Return (x, y) of the center of cell containing provided text 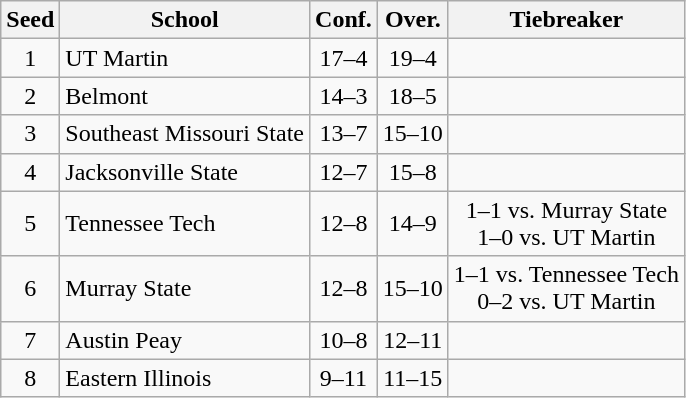
12–11 (412, 340)
Jacksonville State (185, 172)
Southeast Missouri State (185, 134)
18–5 (412, 96)
Austin Peay (185, 340)
19–4 (412, 58)
1 (30, 58)
8 (30, 378)
Murray State (185, 288)
12–7 (344, 172)
4 (30, 172)
Tennessee Tech (185, 224)
7 (30, 340)
Belmont (185, 96)
UT Martin (185, 58)
Seed (30, 20)
14–3 (344, 96)
1–1 vs. Murray State1–0 vs. UT Martin (566, 224)
5 (30, 224)
13–7 (344, 134)
Eastern Illinois (185, 378)
6 (30, 288)
11–15 (412, 378)
School (185, 20)
10–8 (344, 340)
9–11 (344, 378)
1–1 vs. Tennessee Tech0–2 vs. UT Martin (566, 288)
Tiebreaker (566, 20)
Over. (412, 20)
2 (30, 96)
15–8 (412, 172)
14–9 (412, 224)
17–4 (344, 58)
3 (30, 134)
Conf. (344, 20)
